Detect which cell encompasses the target text, then output its [X, Y] center coordinate. 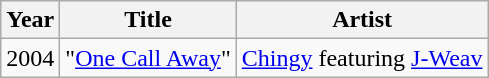
Year [30, 20]
2004 [30, 58]
Chingy featuring J-Weav [362, 58]
"One Call Away" [148, 58]
Artist [362, 20]
Title [148, 20]
